Search for the cell housing the specified text and yield its (x, y) center coordinate. 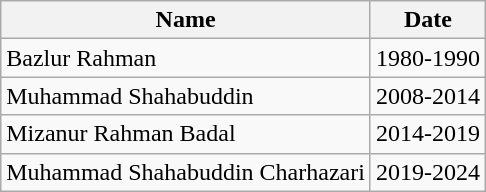
2008-2014 (428, 96)
Bazlur Rahman (186, 58)
Name (186, 20)
Date (428, 20)
2019-2024 (428, 172)
Muhammad Shahabuddin Charhazari (186, 172)
2014-2019 (428, 134)
Muhammad Shahabuddin (186, 96)
Mizanur Rahman Badal (186, 134)
1980-1990 (428, 58)
